Determine the [X, Y] coordinate at the center of the cell enclosing the given text.  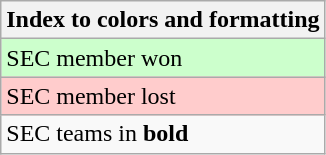
SEC teams in bold [163, 134]
SEC member won [163, 58]
Index to colors and formatting [163, 20]
SEC member lost [163, 96]
